Find where the given text appears and provide that cell's center as (x, y) coordinate. 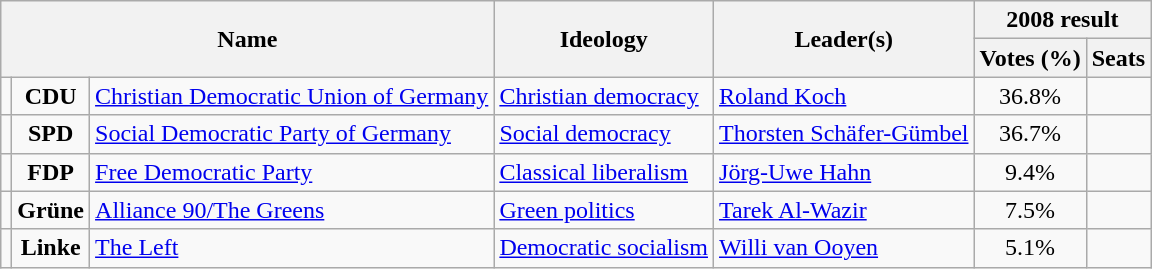
Linke (51, 248)
Tarek Al-Wazir (844, 210)
Christian democracy (604, 96)
36.8% (1030, 96)
Willi van Ooyen (844, 248)
7.5% (1030, 210)
FDP (51, 172)
Ideology (604, 39)
Social Democratic Party of Germany (292, 134)
Grüne (51, 210)
Jörg-Uwe Hahn (844, 172)
9.4% (1030, 172)
Christian Democratic Union of Germany (292, 96)
Alliance 90/The Greens (292, 210)
Free Democratic Party (292, 172)
Classical liberalism (604, 172)
The Left (292, 248)
Green politics (604, 210)
Votes (%) (1030, 58)
Leader(s) (844, 39)
Roland Koch (844, 96)
36.7% (1030, 134)
5.1% (1030, 248)
CDU (51, 96)
Name (248, 39)
2008 result (1062, 20)
Thorsten Schäfer-Gümbel (844, 134)
Democratic socialism (604, 248)
Seats (1118, 58)
SPD (51, 134)
Social democracy (604, 134)
